Locate the cell with the specified text and output its (X, Y) center coordinate. 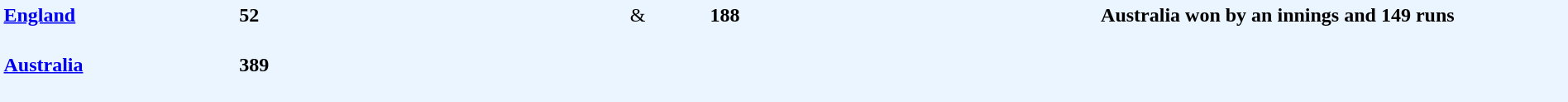
52 (433, 27)
& (667, 27)
188 (903, 27)
England (119, 27)
Australia (119, 76)
Australia won by an innings and 149 runs (1333, 51)
389 (433, 76)
